For the text-containing cell, return its midpoint in (x, y) coordinate format. 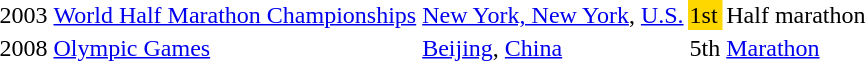
New York, New York, U.S. (553, 15)
World Half Marathon Championships (235, 15)
1st (705, 15)
